Return the (X, Y) coordinate for the center point of the cell that contains the specified text.  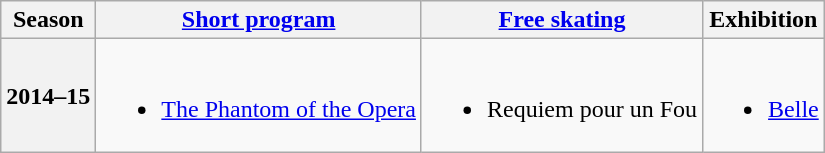
Short program (259, 20)
Free skating (562, 20)
Belle (764, 96)
The Phantom of the Opera (259, 96)
Season (48, 20)
2014–15 (48, 96)
Exhibition (764, 20)
Requiem pour un Fou (562, 96)
